Output the [X, Y] coordinate of the center of the cell containing the given text.  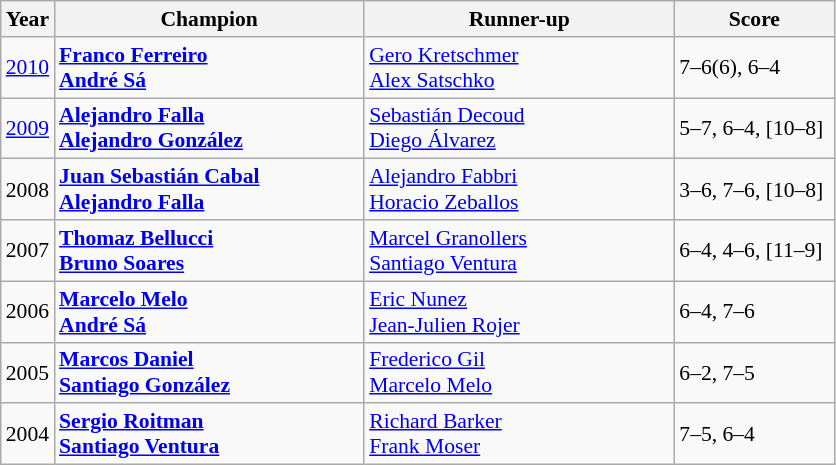
Richard Barker Frank Moser [519, 434]
Sebastián Decoud Diego Álvarez [519, 128]
6–4, 7–6 [754, 312]
2007 [28, 250]
Score [754, 19]
2010 [28, 68]
Frederico Gil Marcelo Melo [519, 372]
2008 [28, 190]
Marcos Daniel Santiago González [209, 372]
2006 [28, 312]
2009 [28, 128]
Juan Sebastián Cabal Alejandro Falla [209, 190]
Marcelo Melo André Sá [209, 312]
7–5, 6–4 [754, 434]
7–6(6), 6–4 [754, 68]
Gero Kretschmer Alex Satschko [519, 68]
Year [28, 19]
Runner-up [519, 19]
6–2, 7–5 [754, 372]
Alejandro Falla Alejandro González [209, 128]
Champion [209, 19]
6–4, 4–6, [11–9] [754, 250]
5–7, 6–4, [10–8] [754, 128]
Franco Ferreiro André Sá [209, 68]
Marcel Granollers Santiago Ventura [519, 250]
3–6, 7–6, [10–8] [754, 190]
Sergio Roitman Santiago Ventura [209, 434]
2005 [28, 372]
Thomaz Bellucci Bruno Soares [209, 250]
Eric Nunez Jean-Julien Rojer [519, 312]
2004 [28, 434]
Alejandro Fabbri Horacio Zeballos [519, 190]
